For the text-containing cell, return its midpoint in (x, y) coordinate format. 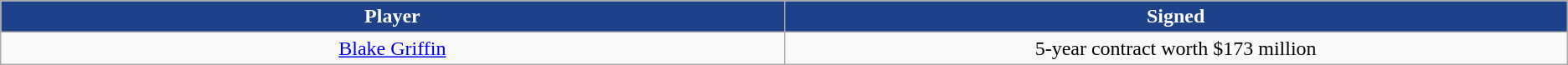
Player (392, 17)
Blake Griffin (392, 48)
Signed (1176, 17)
5-year contract worth $173 million (1176, 48)
